Scan for the cell matching the given text and deliver its (x, y) coordinate at center. 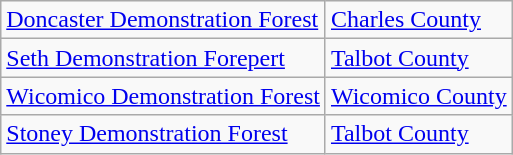
Doncaster Demonstration Forest (164, 20)
Charles County (418, 20)
Wicomico Demonstration Forest (164, 96)
Stoney Demonstration Forest (164, 134)
Wicomico County (418, 96)
Seth Demonstration Forepert (164, 58)
